Detect which cell encompasses the target text, then output its (X, Y) center coordinate. 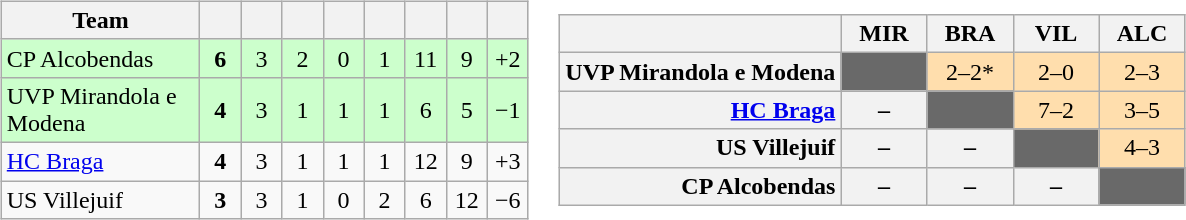
Team (100, 20)
11 (426, 58)
MIR (884, 34)
5 (466, 110)
4–3 (1142, 148)
2–3 (1142, 72)
3–5 (1142, 110)
ALC (1142, 34)
+3 (508, 161)
7–2 (1056, 110)
−6 (508, 199)
2–0 (1056, 72)
2–2* (970, 72)
−1 (508, 110)
+2 (508, 58)
BRA (970, 34)
VIL (1056, 34)
